Provide the (x, y) coordinate of the cell's center where the given text is located.  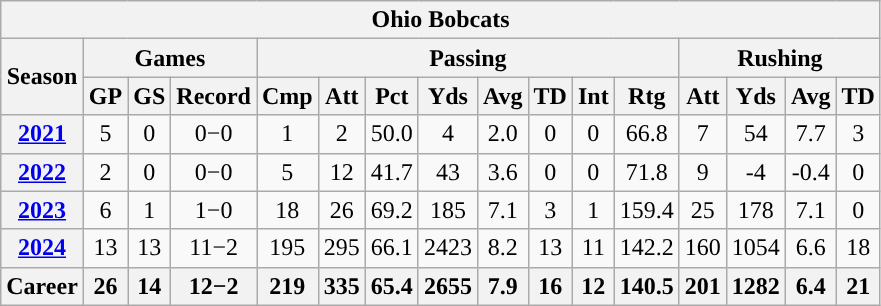
GS (150, 96)
66.8 (646, 134)
69.2 (392, 210)
201 (702, 286)
4 (448, 134)
21 (858, 286)
16 (550, 286)
Season (42, 77)
185 (448, 210)
6.4 (810, 286)
Record (214, 96)
Passing (468, 58)
2021 (42, 134)
Cmp (287, 96)
41.7 (392, 172)
159.4 (646, 210)
1054 (756, 248)
12−2 (214, 286)
195 (287, 248)
142.2 (646, 248)
335 (342, 286)
7 (702, 134)
25 (702, 210)
1−0 (214, 210)
3.6 (502, 172)
219 (287, 286)
Rushing (780, 58)
11−2 (214, 248)
6.6 (810, 248)
9 (702, 172)
Pct (392, 96)
178 (756, 210)
11 (593, 248)
2423 (448, 248)
7.9 (502, 286)
Int (593, 96)
65.4 (392, 286)
54 (756, 134)
GP (105, 96)
2024 (42, 248)
7.7 (810, 134)
2023 (42, 210)
50.0 (392, 134)
71.8 (646, 172)
-0.4 (810, 172)
295 (342, 248)
Games (170, 58)
14 (150, 286)
-4 (756, 172)
160 (702, 248)
2022 (42, 172)
Ohio Bobcats (441, 20)
2.0 (502, 134)
1282 (756, 286)
140.5 (646, 286)
6 (105, 210)
2655 (448, 286)
Rtg (646, 96)
66.1 (392, 248)
Career (42, 286)
8.2 (502, 248)
43 (448, 172)
